Provide the (X, Y) coordinate of the cell's center where the given text is located.  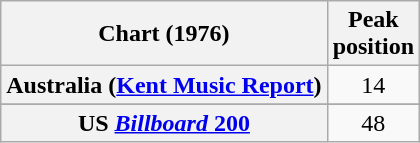
Australia (Kent Music Report) (164, 85)
14 (373, 85)
Peakposition (373, 34)
US Billboard 200 (164, 123)
48 (373, 123)
Chart (1976) (164, 34)
